Pinpoint the cell where the given text exists, returning its [X, Y] midpoint coordinate. 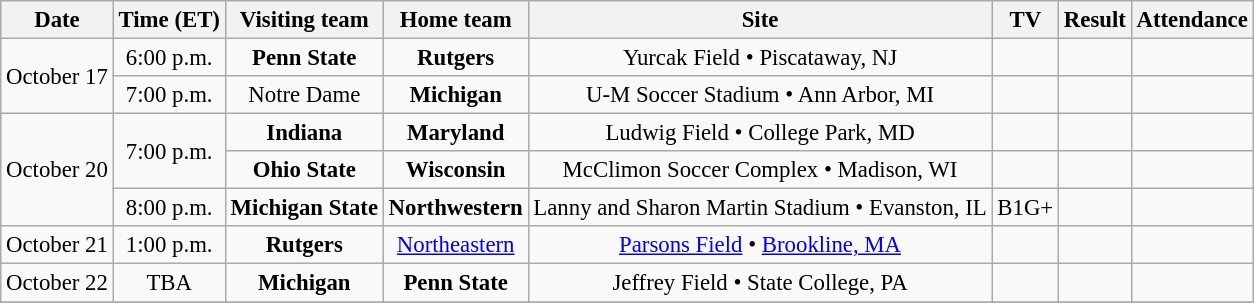
Lanny and Sharon Martin Stadium • Evanston, IL [760, 208]
McClimon Soccer Complex • Madison, WI [760, 170]
October 20 [57, 170]
October 21 [57, 245]
October 17 [57, 76]
Wisconsin [456, 170]
Jeffrey Field • State College, PA [760, 283]
Northwestern [456, 208]
Ohio State [304, 170]
Parsons Field • Brookline, MA [760, 245]
1:00 p.m. [169, 245]
Visiting team [304, 20]
Attendance [1192, 20]
Time (ET) [169, 20]
U-M Soccer Stadium • Ann Arbor, MI [760, 95]
6:00 p.m. [169, 58]
TV [1025, 20]
October 22 [57, 283]
Ludwig Field • College Park, MD [760, 133]
Northeastern [456, 245]
B1G+ [1025, 208]
Notre Dame [304, 95]
8:00 p.m. [169, 208]
Michigan State [304, 208]
Date [57, 20]
Home team [456, 20]
Result [1096, 20]
Maryland [456, 133]
Yurcak Field • Piscataway, NJ [760, 58]
Indiana [304, 133]
Site [760, 20]
TBA [169, 283]
